Find where the given text appears and provide that cell's center as (x, y) coordinate. 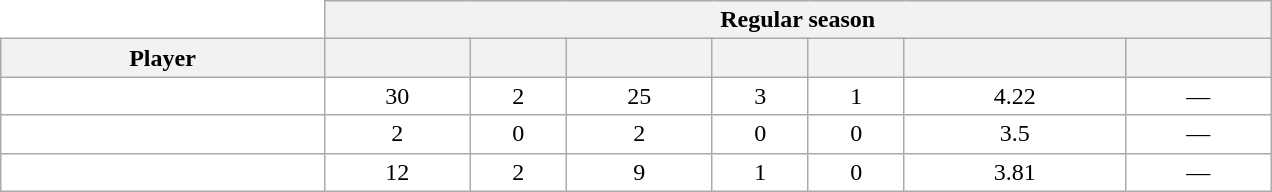
Regular season (798, 20)
9 (639, 172)
4.22 (1014, 96)
30 (397, 96)
3.5 (1014, 134)
Player (162, 58)
12 (397, 172)
3.81 (1014, 172)
3 (760, 96)
25 (639, 96)
